Find where the given text appears and provide that cell's center as [x, y] coordinate. 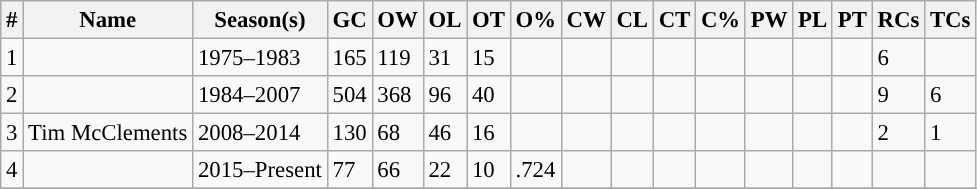
130 [350, 133]
96 [445, 95]
2008–2014 [260, 133]
119 [398, 58]
4 [12, 170]
504 [350, 95]
C% [721, 20]
368 [398, 95]
OW [398, 20]
O% [536, 20]
31 [445, 58]
OL [445, 20]
RCs [898, 20]
PT [852, 20]
1984–2007 [260, 95]
OT [489, 20]
CL [632, 20]
.724 [536, 170]
165 [350, 58]
40 [489, 95]
PL [813, 20]
Season(s) [260, 20]
1975–1983 [260, 58]
PW [768, 20]
TCs [950, 20]
16 [489, 133]
10 [489, 170]
22 [445, 170]
77 [350, 170]
Name [108, 20]
GC [350, 20]
Tim McClements [108, 133]
2015–Present [260, 170]
CT [674, 20]
46 [445, 133]
9 [898, 95]
# [12, 20]
66 [398, 170]
3 [12, 133]
CW [586, 20]
15 [489, 58]
68 [398, 133]
